Determine the (x, y) coordinate at the center of the cell enclosing the given text.  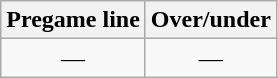
Pregame line (74, 20)
Over/under (210, 20)
